Scan for the cell matching the given text and deliver its [x, y] coordinate at center. 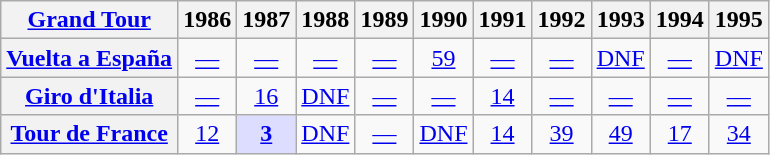
1986 [208, 20]
17 [680, 134]
1990 [444, 20]
1991 [502, 20]
1988 [326, 20]
1992 [562, 20]
59 [444, 58]
16 [266, 96]
Grand Tour [90, 20]
Giro d'Italia [90, 96]
49 [620, 134]
12 [208, 134]
1995 [738, 20]
1987 [266, 20]
1993 [620, 20]
Tour de France [90, 134]
1989 [384, 20]
Vuelta a España [90, 58]
3 [266, 134]
34 [738, 134]
39 [562, 134]
1994 [680, 20]
